Pinpoint the cell where the given text exists, returning its (x, y) midpoint coordinate. 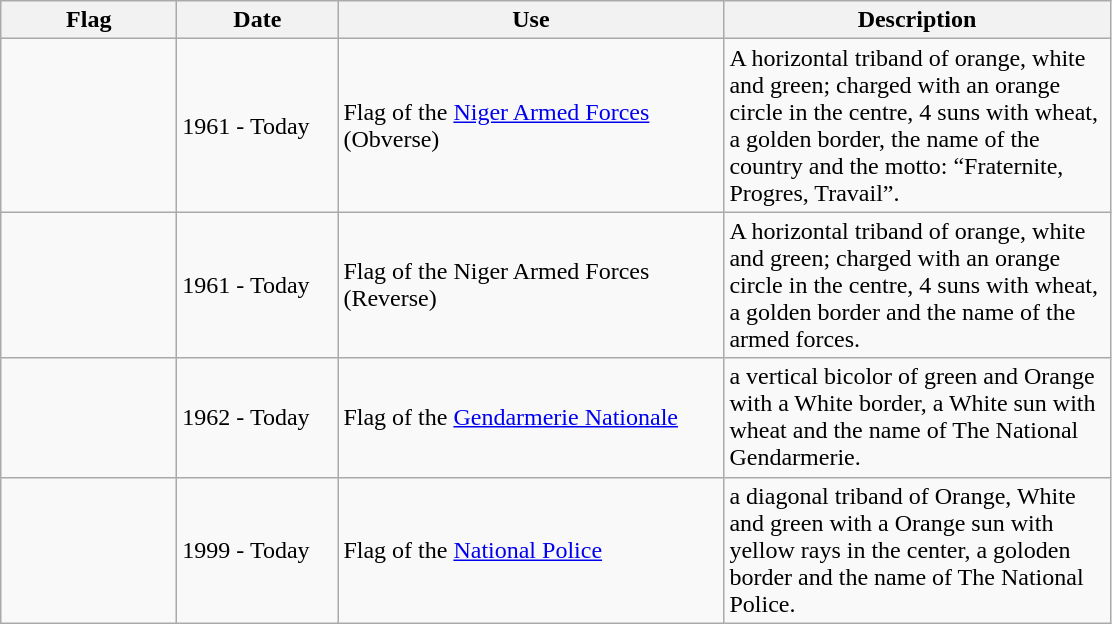
Flag (89, 20)
Flag of the Gendarmerie Nationale (531, 418)
a vertical bicolor of green and Orange with a White border, a White sun with wheat and the name of The National Gendarmerie. (917, 418)
Flag of the National Police (531, 550)
Date (258, 20)
1999 - Today (258, 550)
Use (531, 20)
Flag of the Niger Armed Forces (Reverse) (531, 285)
a diagonal triband of Orange, White and green with a Orange sun with yellow rays in the center, a goloden border and the name of The National Police. (917, 550)
1962 - Today (258, 418)
Flag of the Niger Armed Forces (Obverse) (531, 126)
Description (917, 20)
